Detect which cell encompasses the target text, then output its (X, Y) center coordinate. 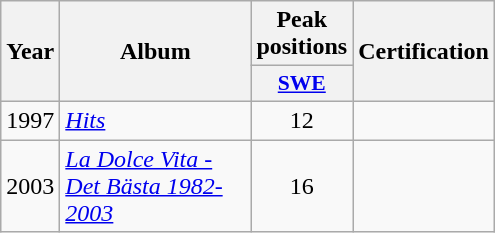
Certification (424, 52)
La Dolce Vita - Det Bästa 1982-2003 (156, 186)
Album (156, 52)
Year (30, 52)
16 (302, 186)
12 (302, 120)
1997 (30, 120)
2003 (30, 186)
Hits (156, 120)
SWE (302, 84)
Peak positions (302, 34)
